Provide the (X, Y) coordinate of the cell's center where the given text is located.  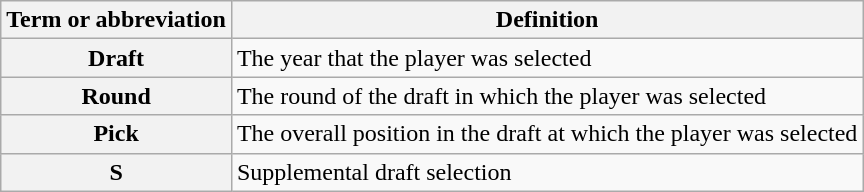
Term or abbreviation (116, 20)
The round of the draft in which the player was selected (547, 96)
Draft (116, 58)
Definition (547, 20)
Round (116, 96)
The year that the player was selected (547, 58)
Supplemental draft selection (547, 172)
The overall position in the draft at which the player was selected (547, 134)
Pick (116, 134)
S (116, 172)
